For the text-containing cell, return its midpoint in (X, Y) coordinate format. 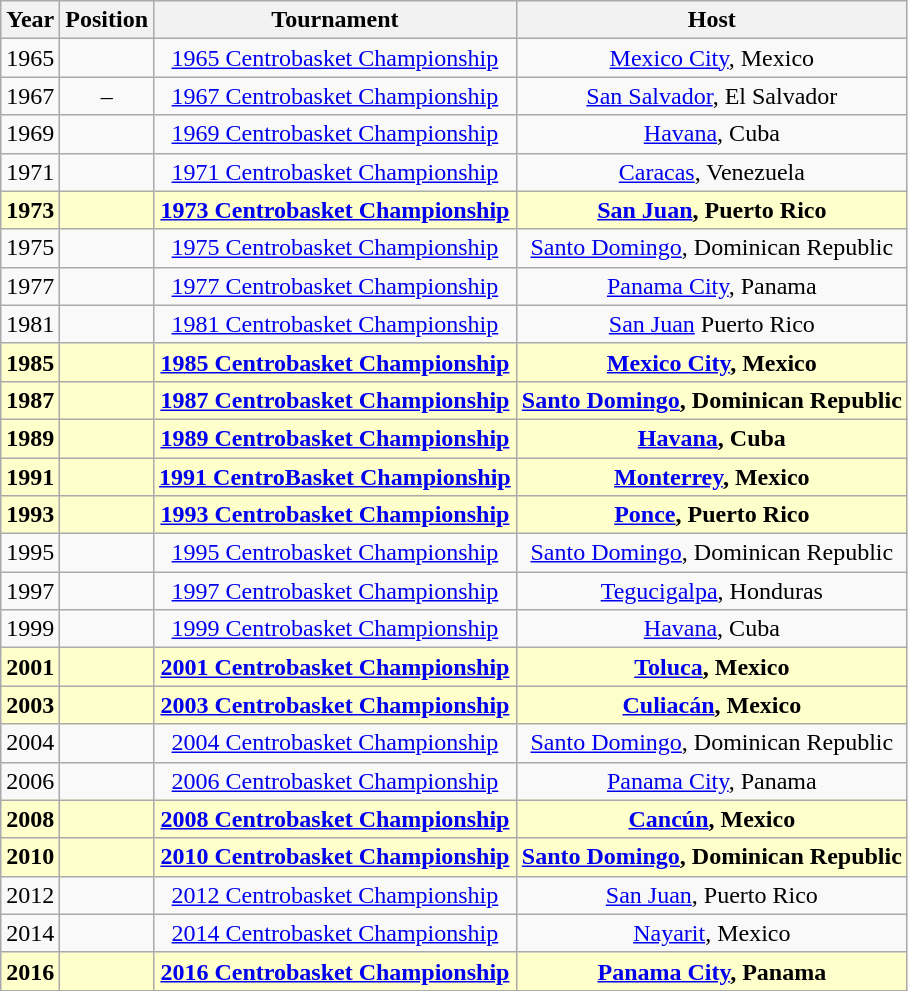
1981 Centrobasket Championship (336, 324)
1971 (30, 172)
Culiacán, Mexico (712, 705)
Position (107, 20)
1965 Centrobasket Championship (336, 58)
1995 Centrobasket Championship (336, 553)
2006 (30, 781)
1997 Centrobasket Championship (336, 591)
1967 (30, 96)
1981 (30, 324)
2004 Centrobasket Championship (336, 743)
– (107, 96)
2016 Centrobasket Championship (336, 971)
2008 Centrobasket Championship (336, 819)
1971 Centrobasket Championship (336, 172)
1989 (30, 438)
1999 Centrobasket Championship (336, 629)
2012 (30, 895)
Nayarit, Mexico (712, 933)
1995 (30, 553)
1985 (30, 362)
2010 (30, 857)
1991 (30, 477)
2010 Centrobasket Championship (336, 857)
San Juan Puerto Rico (712, 324)
Year (30, 20)
Toluca, Mexico (712, 667)
1987 Centrobasket Championship (336, 400)
2003 Centrobasket Championship (336, 705)
1977 Centrobasket Championship (336, 286)
2014 (30, 933)
San Salvador, El Salvador (712, 96)
1985 Centrobasket Championship (336, 362)
1965 (30, 58)
1993 Centrobasket Championship (336, 515)
1975 Centrobasket Championship (336, 248)
1997 (30, 591)
2001 Centrobasket Championship (336, 667)
2001 (30, 667)
1989 Centrobasket Championship (336, 438)
2006 Centrobasket Championship (336, 781)
1993 (30, 515)
2003 (30, 705)
Cancún, Mexico (712, 819)
2016 (30, 971)
Ponce, Puerto Rico (712, 515)
Caracas, Venezuela (712, 172)
Monterrey, Mexico (712, 477)
1967 Centrobasket Championship (336, 96)
1977 (30, 286)
1975 (30, 248)
2004 (30, 743)
Tournament (336, 20)
Tegucigalpa, Honduras (712, 591)
1991 CentroBasket Championship (336, 477)
1969 Centrobasket Championship (336, 134)
1999 (30, 629)
1973 Centrobasket Championship (336, 210)
1987 (30, 400)
1969 (30, 134)
1973 (30, 210)
2008 (30, 819)
Host (712, 20)
2014 Centrobasket Championship (336, 933)
2012 Centrobasket Championship (336, 895)
